Search for the cell housing the specified text and yield its (x, y) center coordinate. 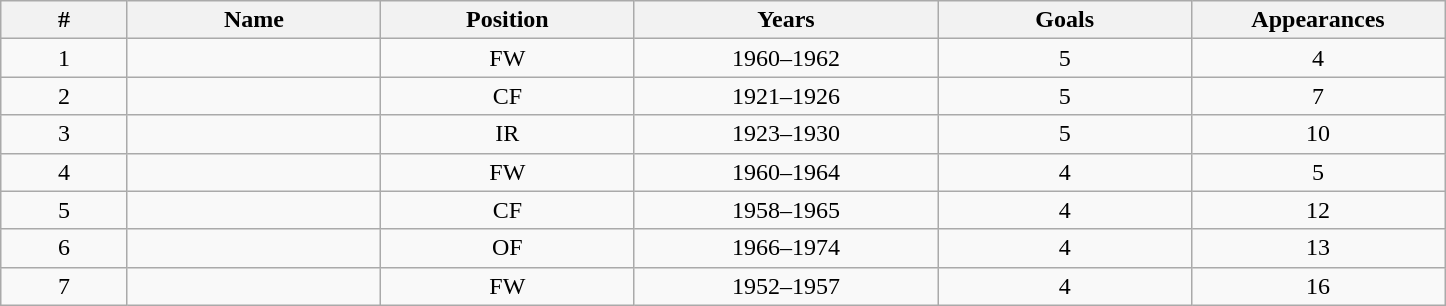
OF (508, 248)
Appearances (1318, 20)
16 (1318, 286)
1960–1962 (786, 58)
2 (64, 96)
10 (1318, 134)
# (64, 20)
IR (508, 134)
1923–1930 (786, 134)
1952–1957 (786, 286)
3 (64, 134)
Name (254, 20)
1966–1974 (786, 248)
12 (1318, 210)
Years (786, 20)
6 (64, 248)
1921–1926 (786, 96)
1958–1965 (786, 210)
1 (64, 58)
Goals (1064, 20)
13 (1318, 248)
Position (508, 20)
1960–1964 (786, 172)
